Return the [x, y] coordinate for the center point of the cell that contains the specified text.  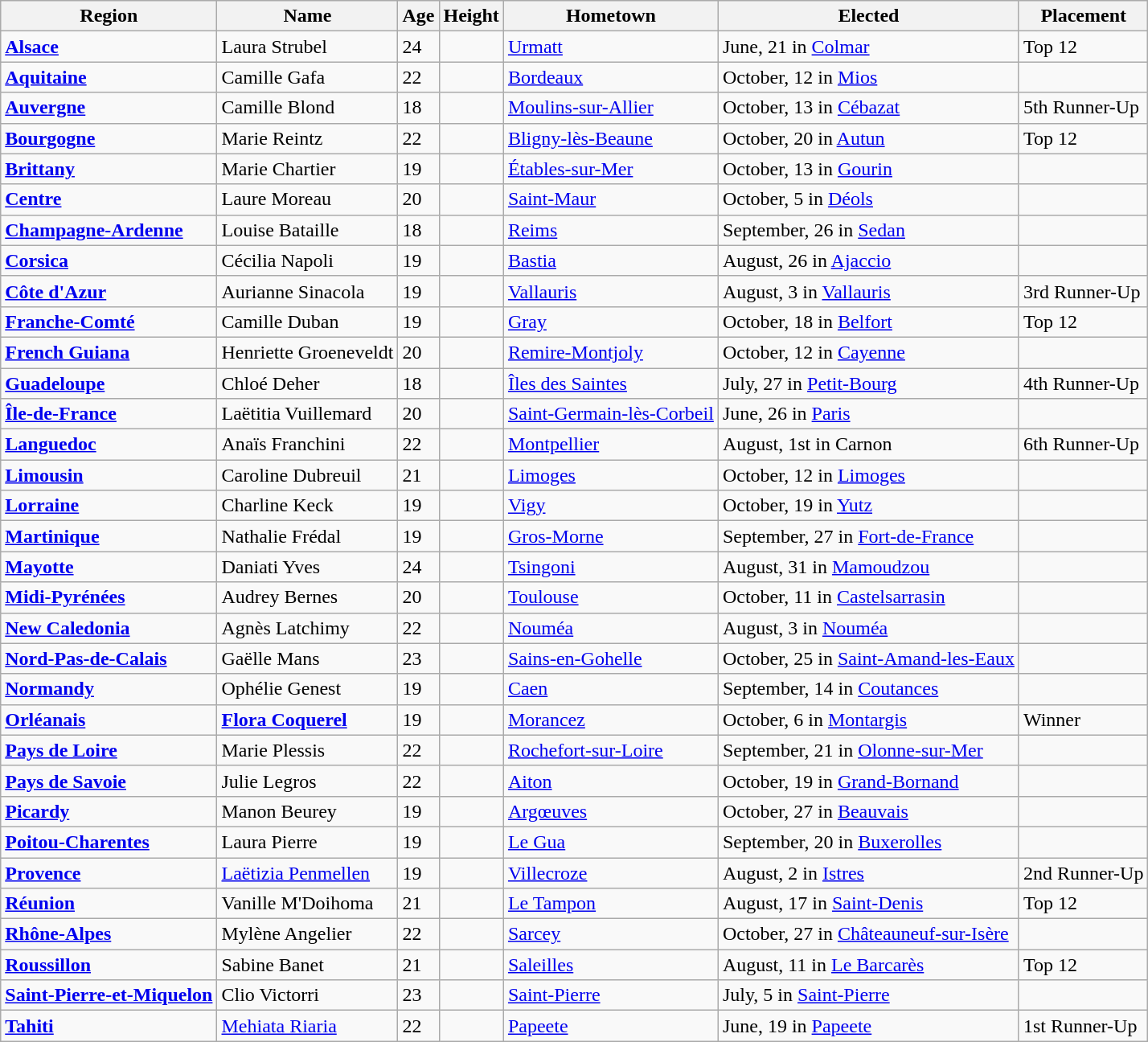
Aquitaine [109, 77]
October, 18 in Belfort [868, 322]
6th Runner-Up [1084, 445]
August, 11 in Le Barcarès [868, 965]
Manon Beurey [307, 811]
3rd Runner-Up [1084, 291]
Nord-Pas-de-Calais [109, 658]
Guadeloupe [109, 384]
Morancez [611, 720]
Auvergne [109, 108]
Pays de Loire [109, 750]
Caen [611, 689]
September, 20 in Buxerolles [868, 842]
August, 17 in Saint-Denis [868, 904]
Anaïs Franchini [307, 445]
June, 21 in Colmar [868, 47]
1st Runner-Up [1084, 1026]
July, 5 in Saint-Pierre [868, 995]
Agnès Latchimy [307, 628]
Laëtizia Penmellen [307, 872]
Pays de Savoie [109, 781]
Urmatt [611, 47]
Midi-Pyrénées [109, 597]
July, 27 in Petit-Bourg [868, 384]
October, 12 in Cayenne [868, 352]
Réunion [109, 904]
October, 6 in Montargis [868, 720]
Tahiti [109, 1026]
5th Runner-Up [1084, 108]
Nouméa [611, 628]
September, 27 in Fort-de-France [868, 536]
Marie Chartier [307, 169]
Nathalie Frédal [307, 536]
Bordeaux [611, 77]
Aurianne Sinacola [307, 291]
Saint-Pierre [611, 995]
Chloé Deher [307, 384]
Bligny-lès-Beaune [611, 138]
Limousin [109, 475]
October, 11 in Castelsarrasin [868, 597]
Centre [109, 199]
Flora Coquerel [307, 720]
Picardy [109, 811]
Saint-Pierre-et-Miquelon [109, 995]
Ophélie Genest [307, 689]
October, 13 in Cébazat [868, 108]
Mylène Angelier [307, 934]
Saint-Maur [611, 199]
June, 19 in Papeete [868, 1026]
Marie Reintz [307, 138]
Gros-Morne [611, 536]
Camille Gafa [307, 77]
October, 27 in Châteauneuf-sur-Isère [868, 934]
Camille Duban [307, 322]
Mehiata Riaria [307, 1026]
Laure Moreau [307, 199]
New Caledonia [109, 628]
Height [471, 16]
Le Tampon [611, 904]
Îles des Saintes [611, 384]
Aiton [611, 781]
Franche-Comté [109, 322]
Camille Blond [307, 108]
August, 31 in Mamoudzou [868, 567]
Orléanais [109, 720]
October, 12 in Limoges [868, 475]
Limoges [611, 475]
Elected [868, 16]
August, 3 in Vallauris [868, 291]
Champagne-Ardenne [109, 230]
October, 13 in Gourin [868, 169]
Le Gua [611, 842]
October, 12 in Mios [868, 77]
Laëtitia Vuillemard [307, 414]
Provence [109, 872]
Placement [1084, 16]
Vallauris [611, 291]
August, 1st in Carnon [868, 445]
August, 2 in Istres [868, 872]
Region [109, 16]
October, 19 in Grand-Bornand [868, 781]
Rochefort-sur-Loire [611, 750]
October, 5 in Déols [868, 199]
Côte d'Azur [109, 291]
Caroline Dubreuil [307, 475]
Martinique [109, 536]
Laura Strubel [307, 47]
Vanille M'Doihoma [307, 904]
Mayotte [109, 567]
October, 27 in Beauvais [868, 811]
Reims [611, 230]
Sabine Banet [307, 965]
Bastia [611, 260]
August, 3 in Nouméa [868, 628]
Daniati Yves [307, 567]
August, 26 in Ajaccio [868, 260]
Laura Pierre [307, 842]
October, 25 in Saint-Amand-les-Eaux [868, 658]
Age [418, 16]
Clio Victorri [307, 995]
Toulouse [611, 597]
Cécilia Napoli [307, 260]
Poitou-Charentes [109, 842]
Louise Bataille [307, 230]
Gaëlle Mans [307, 658]
Vigy [611, 506]
2nd Runner-Up [1084, 872]
Île-de-France [109, 414]
Name [307, 16]
Villecroze [611, 872]
Alsace [109, 47]
Gray [611, 322]
Bourgogne [109, 138]
Brittany [109, 169]
Saint-Germain-lès-Corbeil [611, 414]
Argœuves [611, 811]
Corsica [109, 260]
Tsingoni [611, 567]
Henriette Groeneveldt [307, 352]
Marie Plessis [307, 750]
Normandy [109, 689]
Hometown [611, 16]
Julie Legros [307, 781]
Moulins-sur-Allier [611, 108]
Remire-Montjoly [611, 352]
September, 26 in Sedan [868, 230]
Papeete [611, 1026]
June, 26 in Paris [868, 414]
Languedoc [109, 445]
Étables-sur-Mer [611, 169]
Audrey Bernes [307, 597]
Rhône-Alpes [109, 934]
Sains-en-Gohelle [611, 658]
September, 21 in Olonne-sur-Mer [868, 750]
Lorraine [109, 506]
Charline Keck [307, 506]
Saleilles [611, 965]
September, 14 in Coutances [868, 689]
Roussillon [109, 965]
October, 19 in Yutz [868, 506]
4th Runner-Up [1084, 384]
French Guiana [109, 352]
Montpellier [611, 445]
Sarcey [611, 934]
Winner [1084, 720]
October, 20 in Autun [868, 138]
